Find where the given text appears and provide that cell's center as [x, y] coordinate. 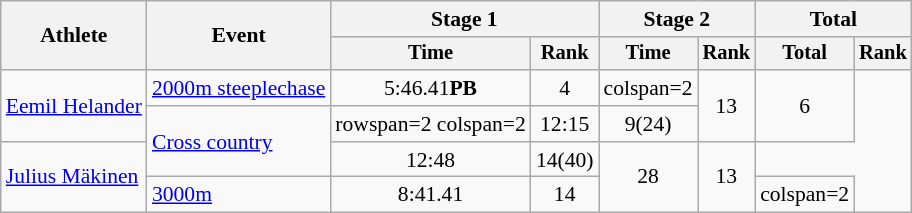
14(40) [565, 160]
14 [565, 195]
5:46.41PB [430, 88]
8:41.41 [430, 195]
Stage 2 [676, 19]
6 [804, 106]
Event [238, 36]
Eemil Helander [74, 106]
2000m steeplechase [238, 88]
9(24) [648, 124]
3000m [238, 195]
rowspan=2 colspan=2 [430, 124]
Stage 1 [464, 19]
12:48 [430, 160]
Julius Mäkinen [74, 178]
12:15 [565, 124]
28 [648, 178]
Athlete [74, 36]
Cross country [238, 142]
4 [565, 88]
